Detect which cell encompasses the target text, then output its [x, y] center coordinate. 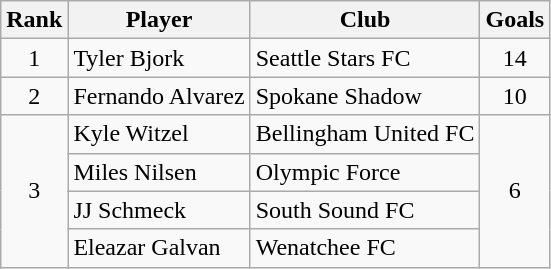
Eleazar Galvan [159, 248]
1 [34, 58]
Club [365, 20]
Seattle Stars FC [365, 58]
Rank [34, 20]
10 [515, 96]
Tyler Bjork [159, 58]
Player [159, 20]
2 [34, 96]
Spokane Shadow [365, 96]
JJ Schmeck [159, 210]
South Sound FC [365, 210]
3 [34, 191]
14 [515, 58]
6 [515, 191]
Kyle Witzel [159, 134]
Bellingham United FC [365, 134]
Wenatchee FC [365, 248]
Miles Nilsen [159, 172]
Olympic Force [365, 172]
Goals [515, 20]
Fernando Alvarez [159, 96]
